Capture the cell that displays the provided text and extract its (x, y) central coordinate. 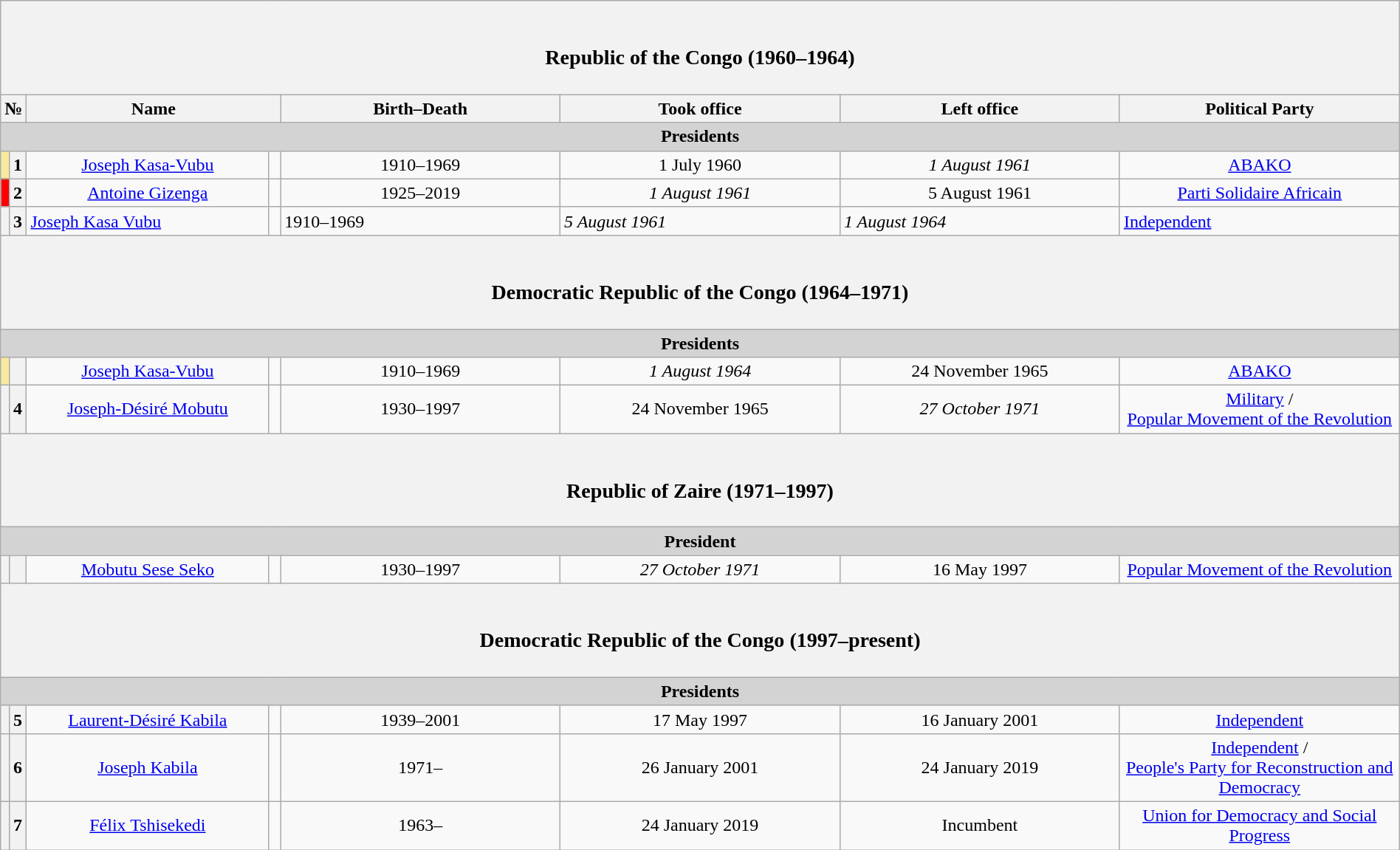
Mobutu Sese Seko (148, 569)
Democratic Republic of the Congo (1964–1971) (700, 282)
4 (18, 409)
26 January 2001 (700, 767)
Military / Popular Movement of the Revolution (1260, 409)
6 (18, 767)
Antoine Gizenga (148, 193)
Laurent-Désiré Kabila (148, 719)
Independent / People's Party for Reconstruction and Democracy (1260, 767)
Incumbent (979, 826)
Joseph Kabila (148, 767)
Parti Solidaire Africain (1260, 193)
3 (18, 221)
Left office (979, 109)
Félix Tshisekedi (148, 826)
Name (154, 109)
1925–2019 (421, 193)
7 (18, 826)
№ (13, 109)
17 May 1997 (700, 719)
1 (18, 165)
Joseph Kasa Vubu (148, 221)
16 January 2001 (979, 719)
President (700, 541)
2 (18, 193)
1971– (421, 767)
Democratic Republic of the Congo (1997–present) (700, 631)
16 May 1997 (979, 569)
5 (18, 719)
Republic of the Congo (1960–1964) (700, 47)
Union for Democracy and Social Progress (1260, 826)
Birth–Death (421, 109)
1939–2001 (421, 719)
Political Party (1260, 109)
1963– (421, 826)
Republic of Zaire (1971–1997) (700, 480)
Took office (700, 109)
Joseph-Désiré Mobutu (148, 409)
1 July 1960 (700, 165)
Popular Movement of the Revolution (1260, 569)
